Locate the cell with the specified text and output its (x, y) center coordinate. 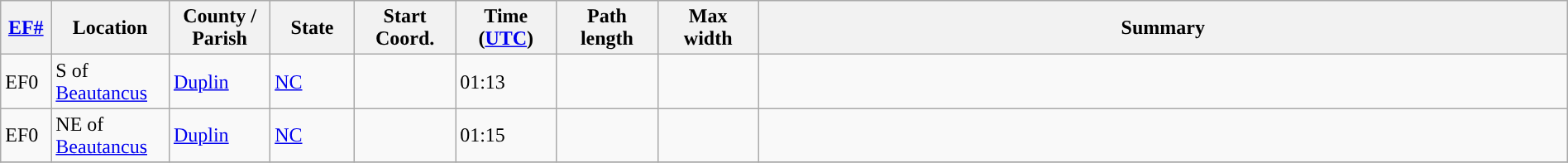
01:13 (506, 81)
Time (UTC) (506, 28)
Start Coord. (404, 28)
County / Parish (219, 28)
NE of Beautancus (111, 136)
S of Beautancus (111, 81)
01:15 (506, 136)
State (313, 28)
Max width (708, 28)
Path length (607, 28)
Summary (1163, 28)
EF# (26, 28)
Location (111, 28)
